Detect which cell encompasses the target text, then output its (x, y) center coordinate. 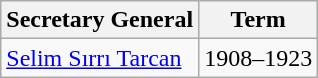
Selim Sırrı Tarcan (100, 58)
Secretary General (100, 20)
1908–1923 (258, 58)
Term (258, 20)
